Search for the cell housing the specified text and yield its [x, y] center coordinate. 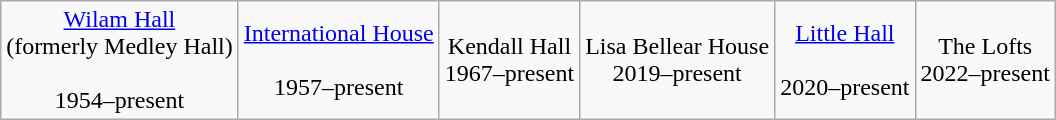
Kendall Hall1967–present [509, 60]
Lisa Bellear House2019–present [678, 60]
Little Hall2020–present [845, 60]
International House1957–present [338, 60]
The Lofts2022–present [985, 60]
Wilam Hall(formerly Medley Hall)1954–present [120, 60]
